Capture the cell that displays the provided text and extract its [x, y] central coordinate. 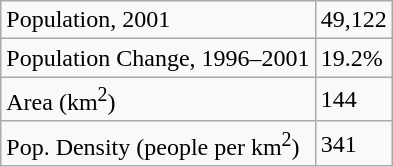
Population, 2001 [158, 20]
341 [354, 144]
49,122 [354, 20]
19.2% [354, 58]
144 [354, 100]
Area (km2) [158, 100]
Population Change, 1996–2001 [158, 58]
Pop. Density (people per km2) [158, 144]
